Pinpoint the cell where the given text exists, returning its [x, y] midpoint coordinate. 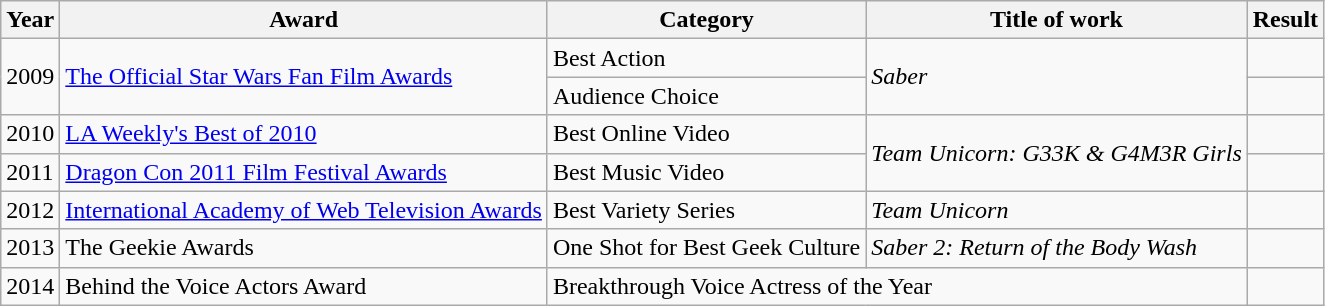
Breakthrough Voice Actress of the Year [897, 286]
One Shot for Best Geek Culture [706, 248]
Best Variety Series [706, 210]
Category [706, 20]
Saber 2: Return of the Body Wash [1057, 248]
Award [304, 20]
Year [30, 20]
The Geekie Awards [304, 248]
International Academy of Web Television Awards [304, 210]
2013 [30, 248]
Team Unicorn [1057, 210]
2012 [30, 210]
Saber [1057, 77]
2011 [30, 172]
Result [1285, 20]
Title of work [1057, 20]
LA Weekly's Best of 2010 [304, 134]
Behind the Voice Actors Award [304, 286]
2009 [30, 77]
Best Music Video [706, 172]
Audience Choice [706, 96]
Best Online Video [706, 134]
Best Action [706, 58]
Team Unicorn: G33K & G4M3R Girls [1057, 153]
The Official Star Wars Fan Film Awards [304, 77]
2010 [30, 134]
2014 [30, 286]
Dragon Con 2011 Film Festival Awards [304, 172]
